Return the (X, Y) coordinate for the center point of the cell that contains the specified text.  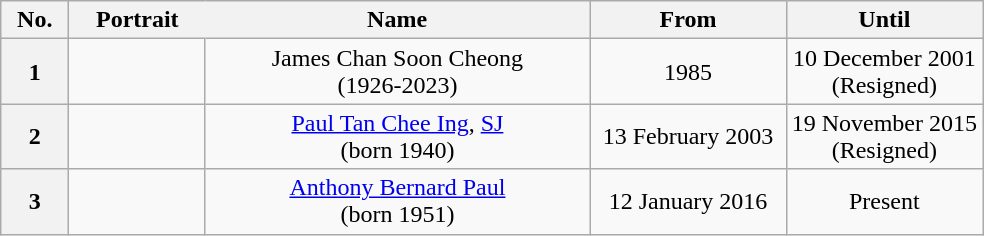
1 (35, 72)
3 (35, 202)
Anthony Bernard Paul (born 1951) (398, 202)
12 January 2016 (688, 202)
James Chan Soon Cheong (1926-2023) (398, 72)
From (688, 20)
Until (884, 20)
13 February 2003 (688, 136)
10 December 2001 (Resigned) (884, 72)
Present (884, 202)
Portrait (137, 20)
No. (35, 20)
1985 (688, 72)
Paul Tan Chee Ing, SJ (born 1940) (398, 136)
2 (35, 136)
19 November 2015 (Resigned) (884, 136)
Name (398, 20)
